Return [x, y] of the center of cell containing provided text 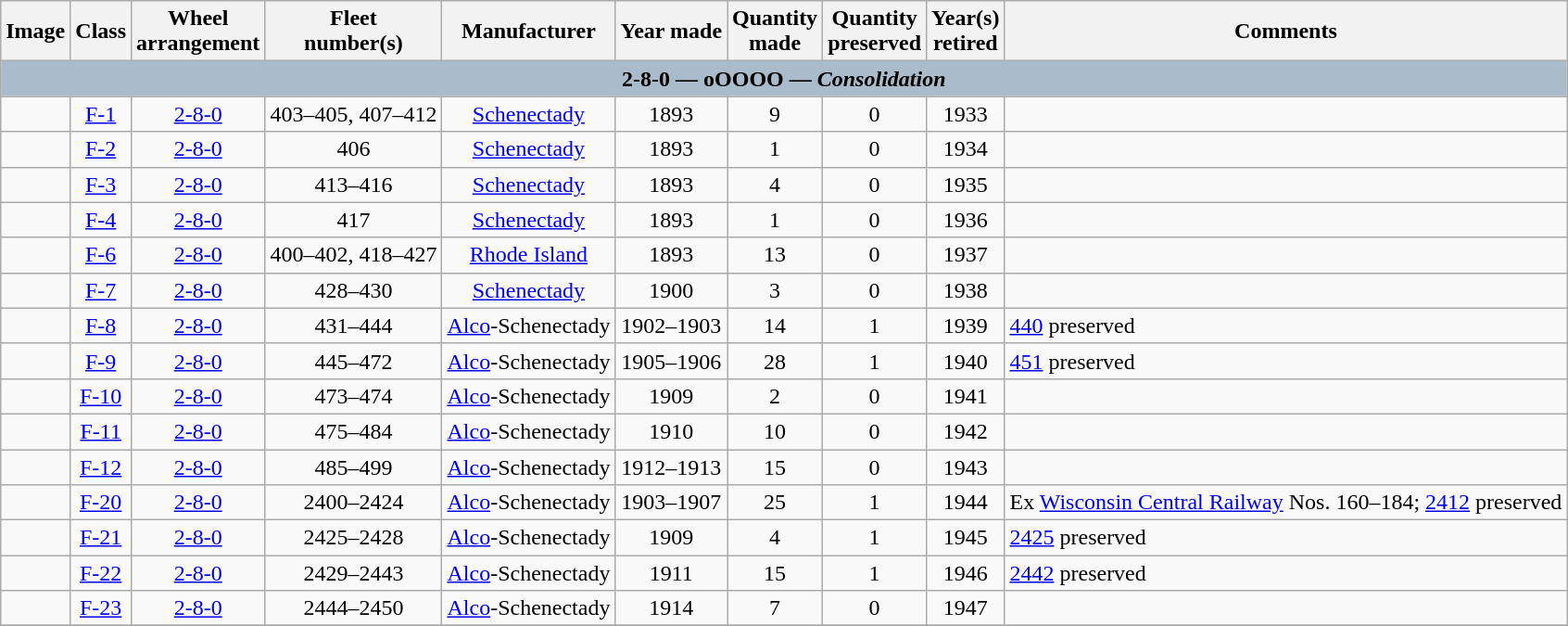
Quantitymade [775, 32]
F-10 [101, 396]
Quantitypreserved [875, 32]
1935 [966, 185]
F-8 [101, 326]
Wheelarrangement [198, 32]
431–444 [354, 326]
F-11 [101, 431]
1903–1907 [671, 503]
400–402, 418–427 [354, 255]
Class [101, 32]
9 [775, 114]
406 [354, 149]
Fleetnumber(s) [354, 32]
2-8-0 — oOOOO — Consolidation [784, 79]
440 preserved [1286, 326]
14 [775, 326]
Year made [671, 32]
1933 [966, 114]
13 [775, 255]
28 [775, 361]
473–474 [354, 396]
Comments [1286, 32]
F-3 [101, 185]
2 [775, 396]
2425–2428 [354, 538]
F-20 [101, 503]
1943 [966, 466]
10 [775, 431]
F-1 [101, 114]
475–484 [354, 431]
F-23 [101, 608]
403–405, 407–412 [354, 114]
1941 [966, 396]
Year(s)retired [966, 32]
1937 [966, 255]
25 [775, 503]
428–430 [354, 290]
Image [35, 32]
1934 [966, 149]
Manufacturer [528, 32]
1902–1903 [671, 326]
F-4 [101, 220]
1900 [671, 290]
1942 [966, 431]
Rhode Island [528, 255]
2429–2443 [354, 573]
485–499 [354, 466]
445–472 [354, 361]
F-21 [101, 538]
1939 [966, 326]
1914 [671, 608]
F-6 [101, 255]
1905–1906 [671, 361]
1944 [966, 503]
417 [354, 220]
1947 [966, 608]
2425 preserved [1286, 538]
Ex Wisconsin Central Railway Nos. 160–184; 2412 preserved [1286, 503]
7 [775, 608]
F-7 [101, 290]
1910 [671, 431]
3 [775, 290]
1936 [966, 220]
F-9 [101, 361]
1940 [966, 361]
1912–1913 [671, 466]
F-12 [101, 466]
1911 [671, 573]
413–416 [354, 185]
2442 preserved [1286, 573]
2400–2424 [354, 503]
1946 [966, 573]
2444–2450 [354, 608]
1945 [966, 538]
451 preserved [1286, 361]
1938 [966, 290]
F-22 [101, 573]
F-2 [101, 149]
